Pinpoint the cell where the given text exists, returning its (X, Y) midpoint coordinate. 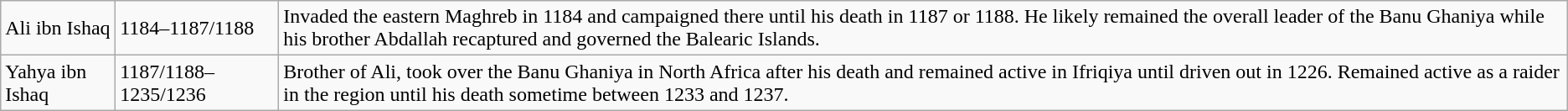
Yahya ibn Ishaq (59, 82)
1184–1187/1188 (198, 29)
1187/1188–1235/1236 (198, 82)
Ali ibn Ishaq (59, 29)
